Locate the cell with the specified text and output its [x, y] center coordinate. 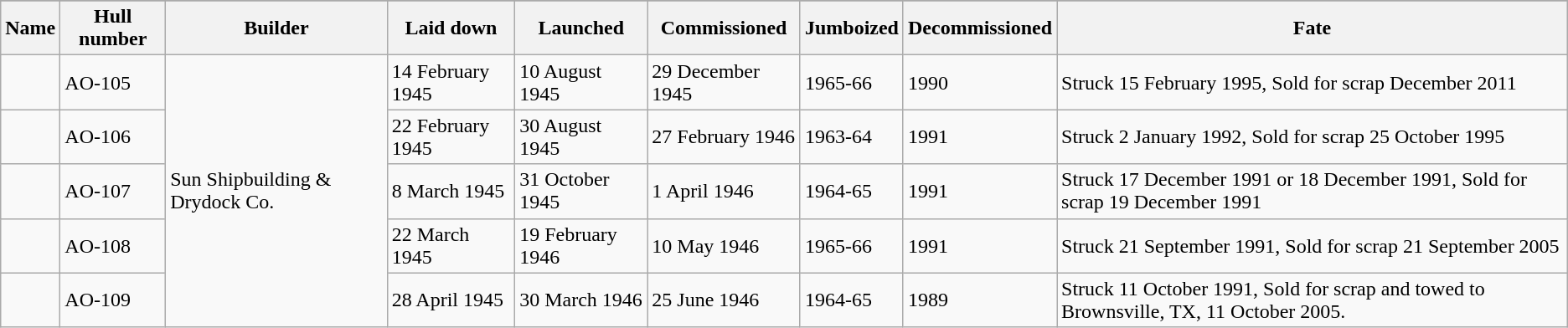
28 April 1945 [451, 300]
22 March 1945 [451, 246]
30 March 1946 [581, 300]
1 April 1946 [724, 191]
14 February 1945 [451, 82]
Struck 2 January 1992, Sold for scrap 25 October 1995 [1313, 137]
Struck 17 December 1991 or 18 December 1991, Sold for scrap 19 December 1991 [1313, 191]
Decommissioned [980, 28]
1963-64 [851, 137]
19 February 1946 [581, 246]
Struck 15 February 1995, Sold for scrap December 2011 [1313, 82]
Laid down [451, 28]
29 December 1945 [724, 82]
AO-109 [113, 300]
AO-107 [113, 191]
10 August 1945 [581, 82]
30 August 1945 [581, 137]
AO-105 [113, 82]
Launched [581, 28]
25 June 1946 [724, 300]
Name [30, 28]
Struck 21 September 1991, Sold for scrap 21 September 2005 [1313, 246]
1990 [980, 82]
31 October 1945 [581, 191]
Sun Shipbuilding & Drydock Co. [276, 191]
Builder [276, 28]
1989 [980, 300]
Struck 11 October 1991, Sold for scrap and towed to Brownsville, TX, 11 October 2005. [1313, 300]
22 February 1945 [451, 137]
27 February 1946 [724, 137]
Commissioned [724, 28]
AO-108 [113, 246]
AO-106 [113, 137]
Hull number [113, 28]
Fate [1313, 28]
10 May 1946 [724, 246]
8 March 1945 [451, 191]
Jumboized [851, 28]
